Output the (X, Y) coordinate of the center of the cell containing the given text.  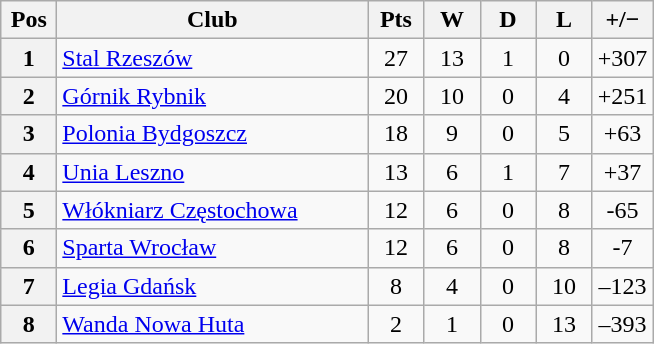
9 (452, 134)
Polonia Bydgoszcz (212, 134)
+/− (622, 20)
-7 (622, 248)
Górnik Rybnik (212, 96)
20 (396, 96)
L (564, 20)
Sparta Wrocław (212, 248)
Pts (396, 20)
+63 (622, 134)
3 (29, 134)
–393 (622, 324)
Unia Leszno (212, 172)
D (508, 20)
–123 (622, 286)
18 (396, 134)
-65 (622, 210)
Legia Gdańsk (212, 286)
27 (396, 58)
+307 (622, 58)
Stal Rzeszów (212, 58)
Club (212, 20)
Pos (29, 20)
W (452, 20)
Włókniarz Częstochowa (212, 210)
+37 (622, 172)
Wanda Nowa Huta (212, 324)
+251 (622, 96)
